Scan for the cell matching the given text and deliver its [x, y] coordinate at center. 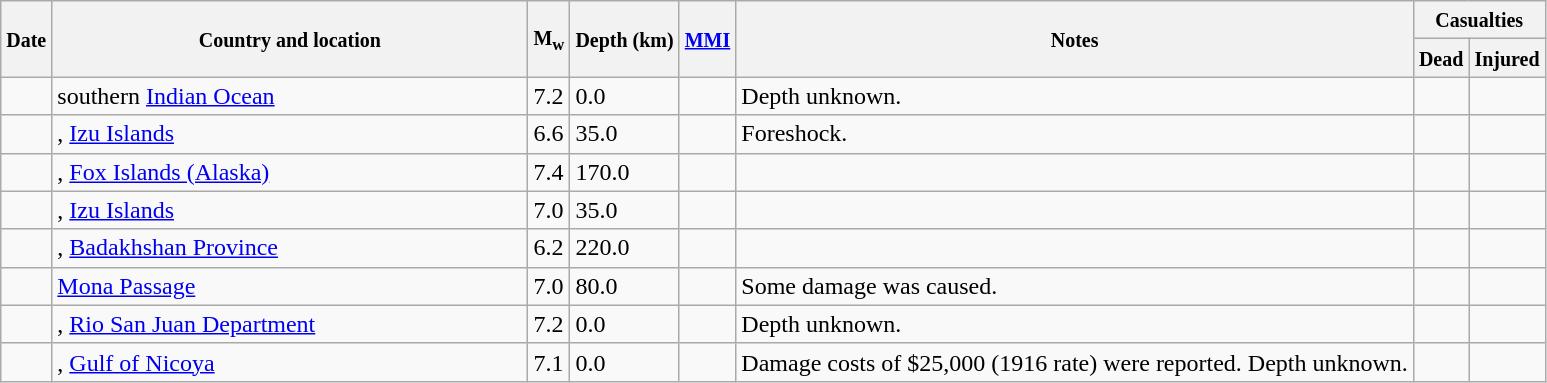
southern Indian Ocean [290, 96]
Date [26, 39]
Country and location [290, 39]
80.0 [624, 286]
MMI [708, 39]
Injured [1507, 58]
Notes [1075, 39]
Mona Passage [290, 286]
220.0 [624, 248]
170.0 [624, 172]
Some damage was caused. [1075, 286]
, Badakhshan Province [290, 248]
, Fox Islands (Alaska) [290, 172]
Foreshock. [1075, 134]
Mw [549, 39]
6.6 [549, 134]
7.4 [549, 172]
Casualties [1479, 20]
, Rio San Juan Department [290, 324]
, Gulf of Nicoya [290, 362]
Depth (km) [624, 39]
6.2 [549, 248]
Damage costs of $25,000 (1916 rate) were reported. Depth unknown. [1075, 362]
7.1 [549, 362]
Dead [1441, 58]
